Find where the given text appears and provide that cell's center as [X, Y] coordinate. 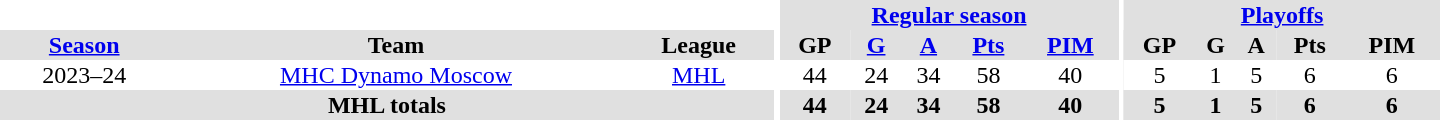
MHC Dynamo Moscow [396, 75]
MHL totals [387, 105]
Team [396, 45]
Playoffs [1282, 15]
League [698, 45]
Regular season [950, 15]
2023–24 [84, 75]
Season [84, 45]
MHL [698, 75]
